Locate the cell with the specified text and output its [x, y] center coordinate. 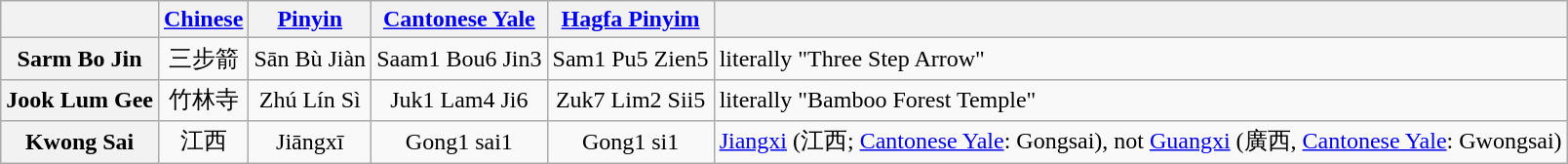
江西 [203, 143]
Juk1 Lam4 Ji6 [459, 100]
三步箭 [203, 59]
Zuk7 Lim2 Sii5 [630, 100]
竹林寺 [203, 100]
Zhú Lín Sì [310, 100]
Cantonese Yale [459, 20]
Chinese [203, 20]
Sān Bù Jiàn [310, 59]
Jook Lum Gee [80, 100]
Pinyin [310, 20]
literally "Three Step Arrow" [1141, 59]
Sarm Bo Jin [80, 59]
Sam1 Pu5 Zien5 [630, 59]
Gong1 sai1 [459, 143]
Jiangxi (江西; Cantonese Yale: Gongsai), not Guangxi (廣西, Cantonese Yale: Gwongsai) [1141, 143]
Hagfa Pinyim [630, 20]
Saam1 Bou6 Jin3 [459, 59]
literally "Bamboo Forest Temple" [1141, 100]
Jiāngxī [310, 143]
Kwong Sai [80, 143]
Gong1 si1 [630, 143]
